Pinpoint the cell where the given text exists, returning its [x, y] midpoint coordinate. 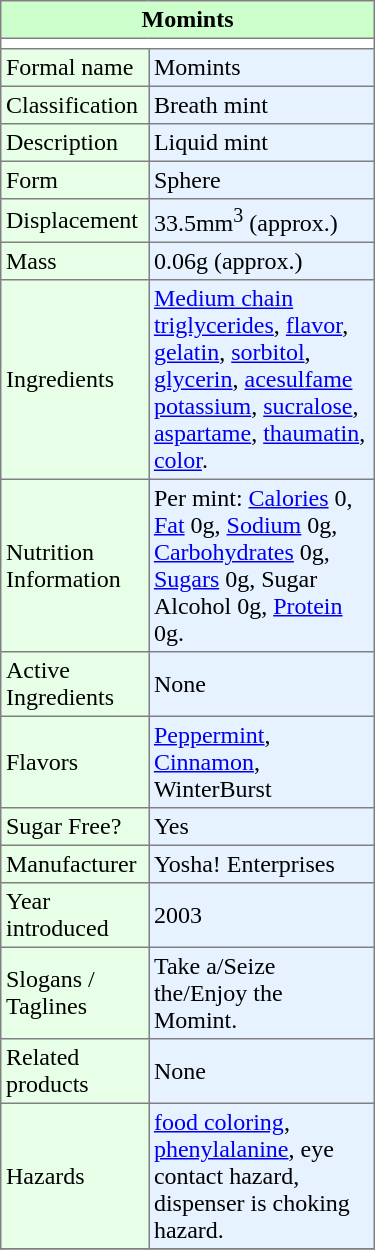
Sphere [262, 180]
Peppermint, Cinnamon, WinterBurst [262, 763]
Hazards [75, 1177]
Slogans / Taglines [75, 994]
2003 [262, 915]
Mass [75, 262]
Take a/Seize the/Enjoy the Momint. [262, 994]
Formal name [75, 68]
Description [75, 143]
Yosha! Enterprises [262, 865]
Flavors [75, 763]
Active Ingredients [75, 684]
33.5mm3 (approx.) [262, 221]
food coloring, phenylalanine, eye contact hazard, dispenser is choking hazard. [262, 1177]
Ingredients [75, 380]
Medium chain triglycerides, flavor, gelatin, sorbitol, glycerin, acesulfame potassium, sucralose, aspartame, thaumatin, color. [262, 380]
Breath mint [262, 105]
Liquid mint [262, 143]
Displacement [75, 221]
Form [75, 180]
Per mint: Calories 0, Fat 0g, Sodium 0g, Carbohydrates 0g, Sugars 0g, Sugar Alcohol 0g, Protein 0g. [262, 566]
Year introduced [75, 915]
0.06g (approx.) [262, 262]
Classification [75, 105]
Sugar Free? [75, 827]
Nutrition Information [75, 566]
Manufacturer [75, 865]
Related products [75, 1071]
Yes [262, 827]
